Scan for the cell matching the given text and deliver its (x, y) coordinate at center. 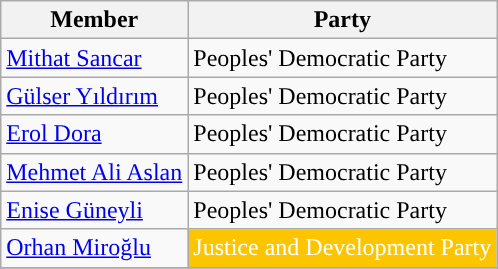
Mithat Sancar (94, 58)
Gülser Yıldırım (94, 96)
Party (342, 20)
Justice and Development Party (342, 248)
Erol Dora (94, 134)
Mehmet Ali Aslan (94, 172)
Orhan Miroğlu (94, 248)
Enise Güneyli (94, 210)
Member (94, 20)
